Determine the [X, Y] coordinate at the center of the cell enclosing the given text.  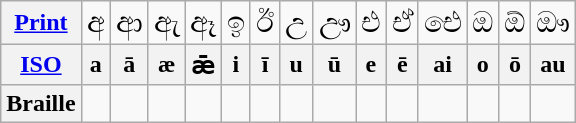
ඌ [334, 23]
ā [129, 65]
au [553, 65]
ඉ [236, 23]
i [236, 65]
ඓ [442, 23]
e [372, 65]
එ [372, 23]
ඇ [166, 23]
උ [297, 23]
o [483, 65]
u [297, 65]
ඔ [483, 23]
ඕ [515, 23]
ai [442, 65]
ඖ [553, 23]
ඒ [402, 23]
ē [402, 65]
ū [334, 65]
Braille [41, 103]
ǣ [204, 65]
අ [96, 23]
a [96, 65]
ō [515, 65]
ISO [41, 65]
Print [41, 23]
ඊ [264, 23]
æ [166, 65]
ආ [129, 23]
ඈ [204, 23]
ī [264, 65]
